Output the [X, Y] coordinate of the center of the cell containing the given text.  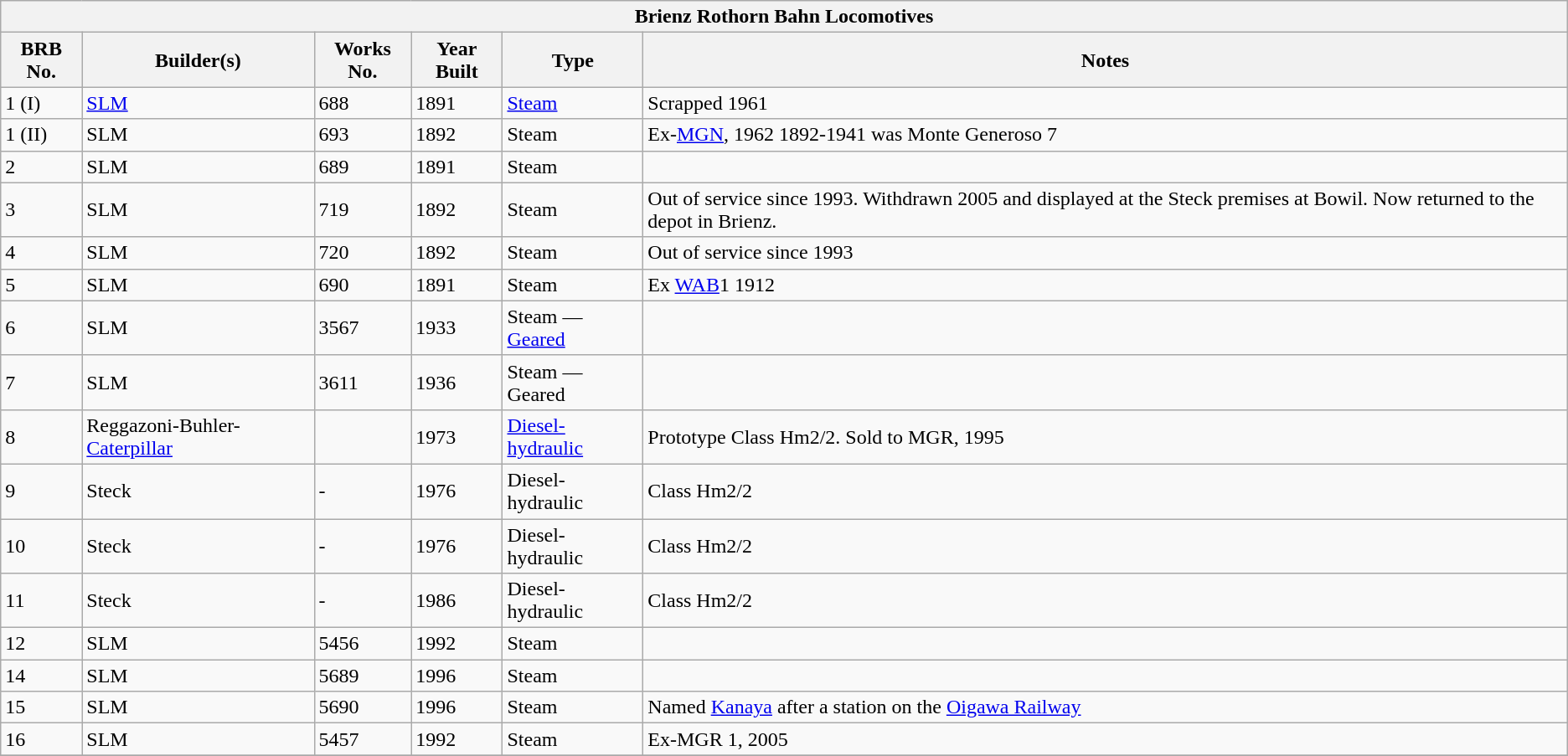
1 (I) [42, 103]
Out of service since 1993 [1106, 253]
2 [42, 167]
16 [42, 739]
3 [42, 209]
1933 [457, 328]
Reggazoni-Buhler-Caterpillar [198, 437]
12 [42, 644]
690 [363, 285]
5456 [363, 644]
Ex WAB1 1912 [1106, 285]
4 [42, 253]
Ex-MGR 1, 2005 [1106, 739]
Builder(s) [198, 60]
689 [363, 167]
8 [42, 437]
Notes [1106, 60]
Prototype Class Hm2/2. Sold to MGR, 1995 [1106, 437]
720 [363, 253]
1936 [457, 382]
Named Kanaya after a station on the Oigawa Railway [1106, 707]
7 [42, 382]
Type [573, 60]
3611 [363, 382]
1973 [457, 437]
Ex-MGN, 1962 1892-1941 was Monte Generoso 7 [1106, 135]
719 [363, 209]
Works No. [363, 60]
6 [42, 328]
15 [42, 707]
11 [42, 601]
10 [42, 546]
1 (II) [42, 135]
9 [42, 491]
14 [42, 676]
5689 [363, 676]
5457 [363, 739]
Scrapped 1961 [1106, 103]
1986 [457, 601]
5690 [363, 707]
3567 [363, 328]
5 [42, 285]
BRB No. [42, 60]
693 [363, 135]
Out of service since 1993. Withdrawn 2005 and displayed at the Steck premises at Bowil. Now returned to the depot in Brienz. [1106, 209]
Year Built [457, 60]
Brienz Rothorn Bahn Locomotives [784, 17]
688 [363, 103]
